Detect which cell encompasses the target text, then output its (x, y) center coordinate. 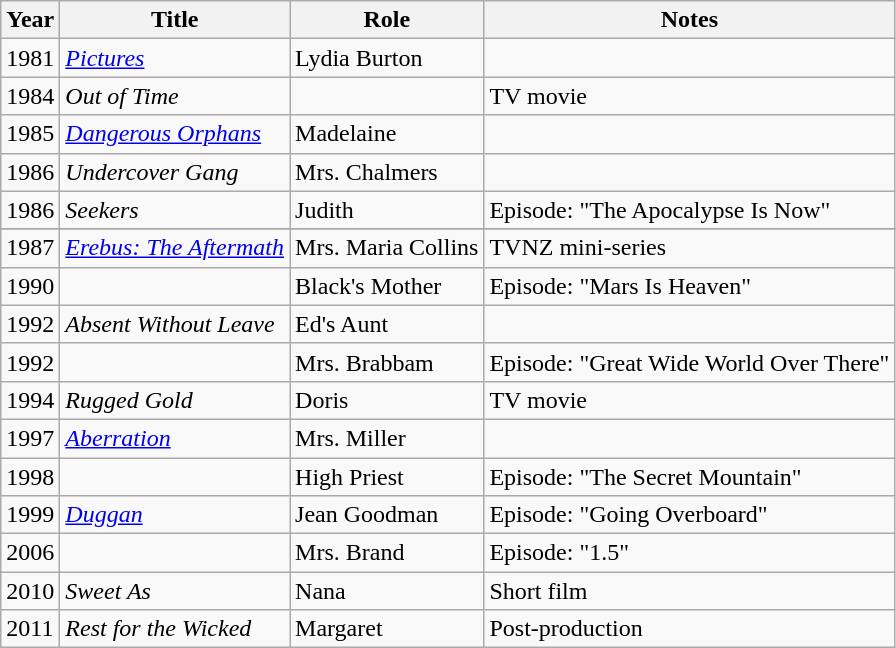
Judith (387, 210)
Undercover Gang (175, 172)
Mrs. Brand (387, 553)
Pictures (175, 58)
Dangerous Orphans (175, 134)
Mrs. Miller (387, 438)
2010 (30, 591)
1997 (30, 438)
Margaret (387, 629)
High Priest (387, 477)
Episode: "Mars Is Heaven" (690, 286)
Nana (387, 591)
Ed's Aunt (387, 324)
Seekers (175, 210)
Episode: "The Apocalypse Is Now" (690, 210)
Year (30, 20)
Notes (690, 20)
Erebus: The Aftermath (175, 248)
2011 (30, 629)
Rest for the Wicked (175, 629)
2006 (30, 553)
Episode: "1.5" (690, 553)
Black's Mother (387, 286)
Post-production (690, 629)
1985 (30, 134)
1998 (30, 477)
Episode: "Going Overboard" (690, 515)
1981 (30, 58)
Mrs. Chalmers (387, 172)
Title (175, 20)
Lydia Burton (387, 58)
Episode: "The Secret Mountain" (690, 477)
Out of Time (175, 96)
Rugged Gold (175, 400)
Episode: "Great Wide World Over There" (690, 362)
Jean Goodman (387, 515)
Sweet As (175, 591)
1987 (30, 248)
Short film (690, 591)
Doris (387, 400)
Madelaine (387, 134)
Mrs. Brabbam (387, 362)
1994 (30, 400)
1990 (30, 286)
Mrs. Maria Collins (387, 248)
Aberration (175, 438)
Absent Without Leave (175, 324)
TVNZ mini-series (690, 248)
Role (387, 20)
1999 (30, 515)
Duggan (175, 515)
1984 (30, 96)
